Pinpoint the cell where the given text exists, returning its (X, Y) midpoint coordinate. 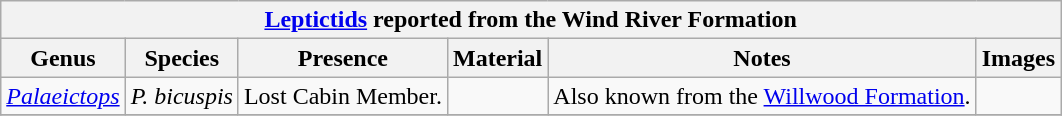
Notes (762, 58)
Palaeictops (63, 96)
Lost Cabin Member. (342, 96)
Species (182, 58)
Leptictids reported from the Wind River Formation (531, 20)
P. bicuspis (182, 96)
Also known from the Willwood Formation. (762, 96)
Images (1018, 58)
Genus (63, 58)
Presence (342, 58)
Material (497, 58)
